Detect which cell encompasses the target text, then output its [X, Y] center coordinate. 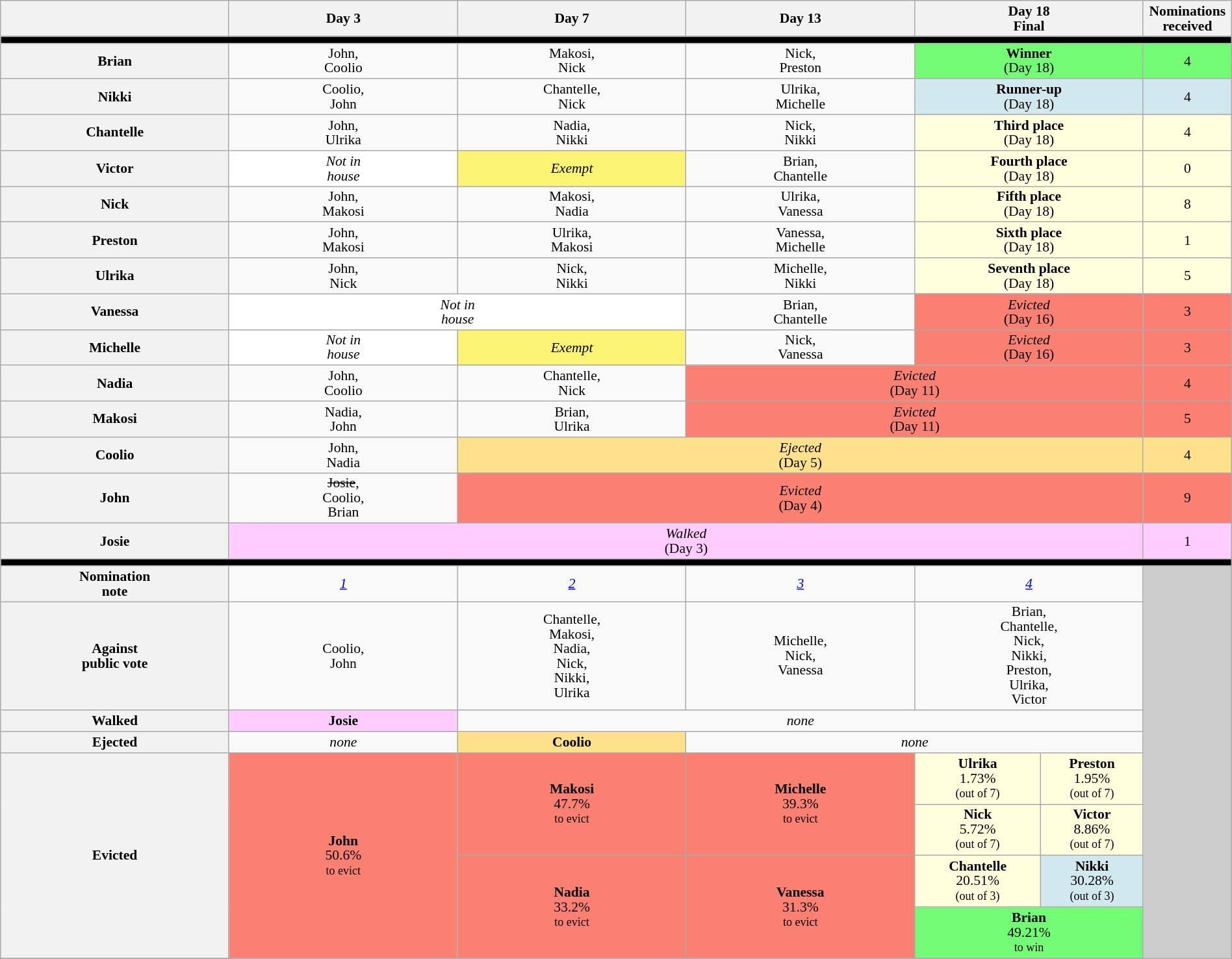
Ulrika,Makosi [572, 240]
Againstpublic vote [115, 656]
0 [1187, 169]
Victor8.86%(out of 7) [1092, 830]
Ejected [115, 742]
Fifth place(Day 18) [1029, 204]
Chantelle,Makosi,Nadia,Nick,Nikki,Ulrika [572, 656]
Vanessa,Michelle [801, 240]
Nick,Vanessa [801, 347]
John,Nadia [343, 455]
Winner(Day 18) [1029, 61]
Walked [115, 721]
Evicted [115, 856]
Nikki [115, 97]
Nominationsreceived [1187, 18]
Ulrika,Michelle [801, 97]
Ulrika1.73%(out of 7) [978, 778]
Nikki30.28%(out of 3) [1092, 881]
Nadia, John [343, 420]
Michelle,Nikki [801, 275]
Makosi,Nick [572, 61]
Chantelle20.51%(out of 3) [978, 881]
Josie,Coolio,Brian [343, 498]
Nadia [115, 383]
Nick,Preston [801, 61]
Nick5.72%(out of 7) [978, 830]
Walked(Day 3) [686, 542]
8 [1187, 204]
Nadia,Nikki [572, 133]
Brian,Chantelle,Nick,Nikki,Preston,Ulrika,Victor [1029, 656]
Victor [115, 169]
Ulrika,Vanessa [801, 204]
Ejected (Day 5) [801, 455]
Brian,Ulrika [572, 420]
Makosi,Nadia [572, 204]
9 [1187, 498]
Michelle [115, 347]
Vanessa31.3%to evict [801, 907]
Fourth place(Day 18) [1029, 169]
Nick [115, 204]
Nominationnote [115, 583]
Preston [115, 240]
Ulrika [115, 275]
Brian [115, 61]
Day 7 [572, 18]
Michelle39.3%to evict [801, 804]
Seventh place(Day 18) [1029, 275]
John [115, 498]
Makosi [115, 420]
Chantelle [115, 133]
Michelle,Nick,Vanessa [801, 656]
2 [572, 583]
Day 18Final [1029, 18]
Vanessa [115, 312]
Day 3 [343, 18]
Sixth place(Day 18) [1029, 240]
Evicted(Day 4) [801, 498]
Runner-up(Day 18) [1029, 97]
John,Nick [343, 275]
Brian49.21%to win [1029, 933]
Preston1.95%(out of 7) [1092, 778]
Third place(Day 18) [1029, 133]
John,Ulrika [343, 133]
Day 13 [801, 18]
John50.6%to evict [343, 856]
Nadia33.2%to evict [572, 907]
Makosi47.7%to evict [572, 804]
